Output the [x, y] coordinate of the center of the cell containing the given text.  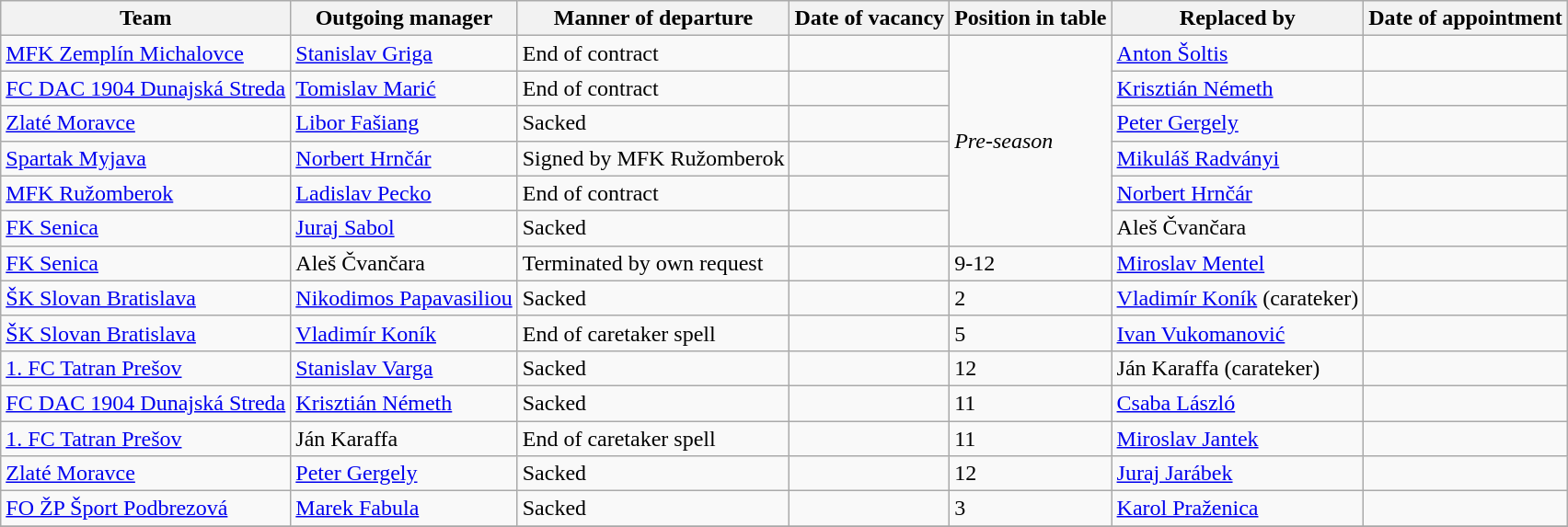
Juraj Jarábek [1238, 474]
Ján Karaffa (carateker) [1238, 368]
MFK Zemplín Michalovce [145, 53]
Ivan Vukomanović [1238, 333]
MFK Ružomberok [145, 193]
Team [145, 18]
Stanislav Varga [404, 368]
Mikuláš Radványi [1238, 158]
Juraj Sabol [404, 228]
Ján Karaffa [404, 439]
Ladislav Pecko [404, 193]
Anton Šoltis [1238, 53]
9-12 [1031, 263]
Pre-season [1031, 141]
Miroslav Mentel [1238, 263]
Replaced by [1238, 18]
Terminated by own request [653, 263]
2 [1031, 298]
Position in table [1031, 18]
FO ŽP Šport Podbrezová [145, 509]
Date of appointment [1466, 18]
Vladimír Koník [404, 333]
Csaba László [1238, 403]
Date of vacancy [870, 18]
Vladimír Koník (carateker) [1238, 298]
Stanislav Griga [404, 53]
Libor Fašiang [404, 123]
Tomislav Marić [404, 88]
Miroslav Jantek [1238, 439]
Signed by MFK Ružomberok [653, 158]
3 [1031, 509]
Manner of departure [653, 18]
Karol Praženica [1238, 509]
Nikodimos Papavasiliou [404, 298]
Spartak Myjava [145, 158]
Marek Fabula [404, 509]
Outgoing manager [404, 18]
5 [1031, 333]
